For the text-containing cell, return its midpoint in (x, y) coordinate format. 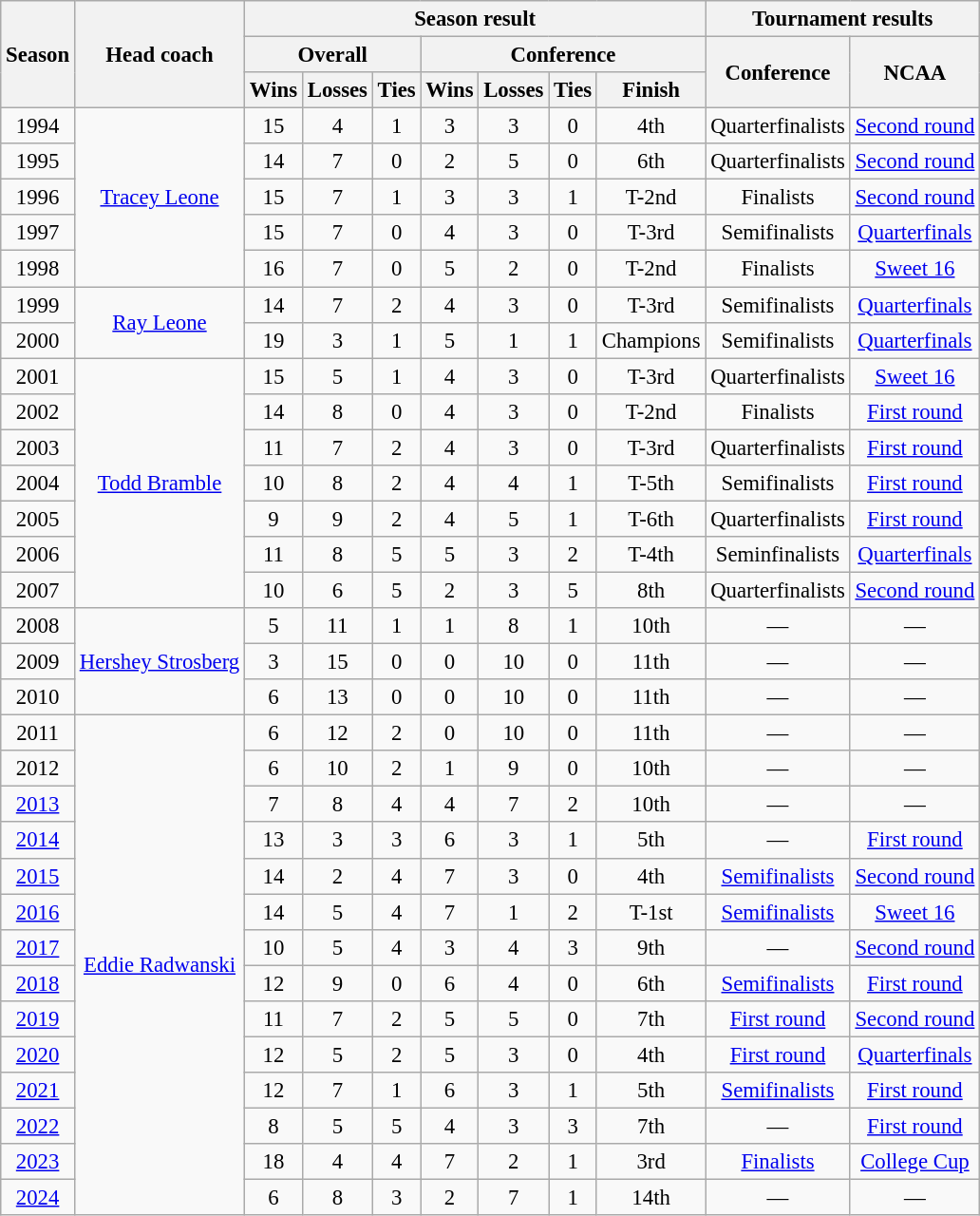
2005 (38, 519)
16 (273, 269)
2003 (38, 447)
8th (650, 590)
Champions (650, 340)
T-4th (650, 555)
2021 (38, 1091)
2007 (38, 590)
Tournament results (843, 19)
2022 (38, 1126)
14th (650, 1198)
Season result (475, 19)
2023 (38, 1162)
2013 (38, 805)
1999 (38, 305)
Head coach (160, 55)
2000 (38, 340)
9th (650, 947)
2019 (38, 1019)
1998 (38, 269)
2009 (38, 662)
2004 (38, 484)
2011 (38, 733)
Hershey Strosberg (160, 661)
2024 (38, 1198)
2008 (38, 626)
Tracey Leone (160, 198)
2002 (38, 411)
Todd Bramble (160, 483)
2015 (38, 876)
Season (38, 55)
1995 (38, 161)
Finish (650, 90)
2001 (38, 376)
2016 (38, 912)
2020 (38, 1054)
College Cup (915, 1162)
1996 (38, 198)
2006 (38, 555)
2010 (38, 697)
19 (273, 340)
2017 (38, 947)
2018 (38, 983)
1997 (38, 233)
2012 (38, 769)
2014 (38, 841)
T-6th (650, 519)
Overall (332, 55)
T-1st (650, 912)
NCAA (915, 72)
Seminfinalists (778, 555)
1994 (38, 126)
Eddie Radwanski (160, 965)
18 (273, 1162)
Ray Leone (160, 323)
T-5th (650, 484)
3rd (650, 1162)
